Provide the [X, Y] coordinate of the cell's center where the given text is located.  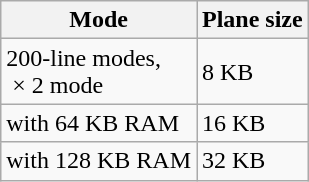
with 64 KB RAM [99, 123]
200-line modes, × 2 mode [99, 72]
16 KB [252, 123]
with 128 KB RAM [99, 161]
Plane size [252, 20]
32 KB [252, 161]
8 KB [252, 72]
Mode [99, 20]
